Detect which cell encompasses the target text, then output its [x, y] center coordinate. 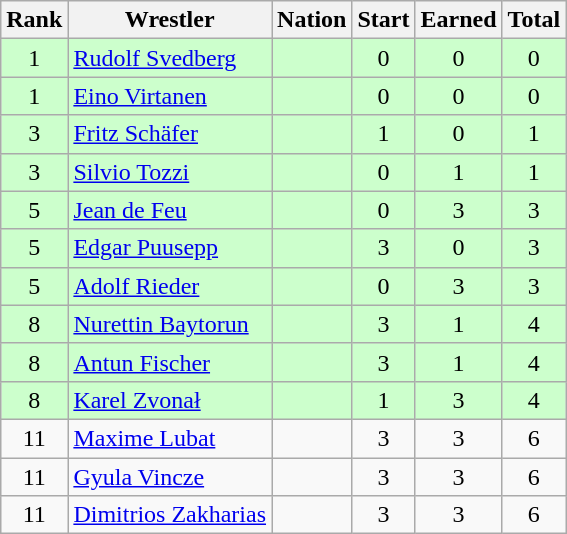
Eino Virtanen [170, 96]
Earned [458, 20]
Silvio Tozzi [170, 172]
Total [534, 20]
Nurettin Baytorun [170, 324]
Rudolf Svedberg [170, 58]
Jean de Feu [170, 210]
Fritz Schäfer [170, 134]
Rank [34, 20]
Maxime Lubat [170, 438]
Start [384, 20]
Antun Fischer [170, 362]
Nation [312, 20]
Wrestler [170, 20]
Edgar Puusepp [170, 248]
Gyula Vincze [170, 477]
Karel Zvonał [170, 400]
Dimitrios Zakharias [170, 515]
Adolf Rieder [170, 286]
